Capture the cell that displays the provided text and extract its (X, Y) central coordinate. 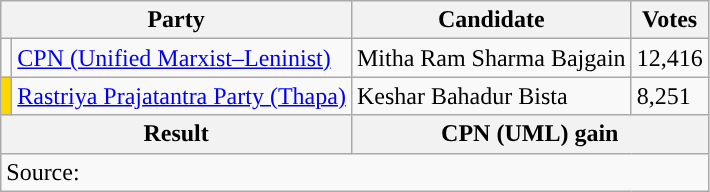
8,251 (670, 96)
Party (176, 20)
Mitha Ram Sharma Bajgain (491, 58)
Source: (354, 172)
Keshar Bahadur Bista (491, 96)
Candidate (491, 20)
Votes (670, 20)
12,416 (670, 58)
CPN (UML) gain (530, 134)
Result (176, 134)
Rastriya Prajatantra Party (Thapa) (182, 96)
CPN (Unified Marxist–Leninist) (182, 58)
